Search for the cell housing the specified text and yield its [x, y] center coordinate. 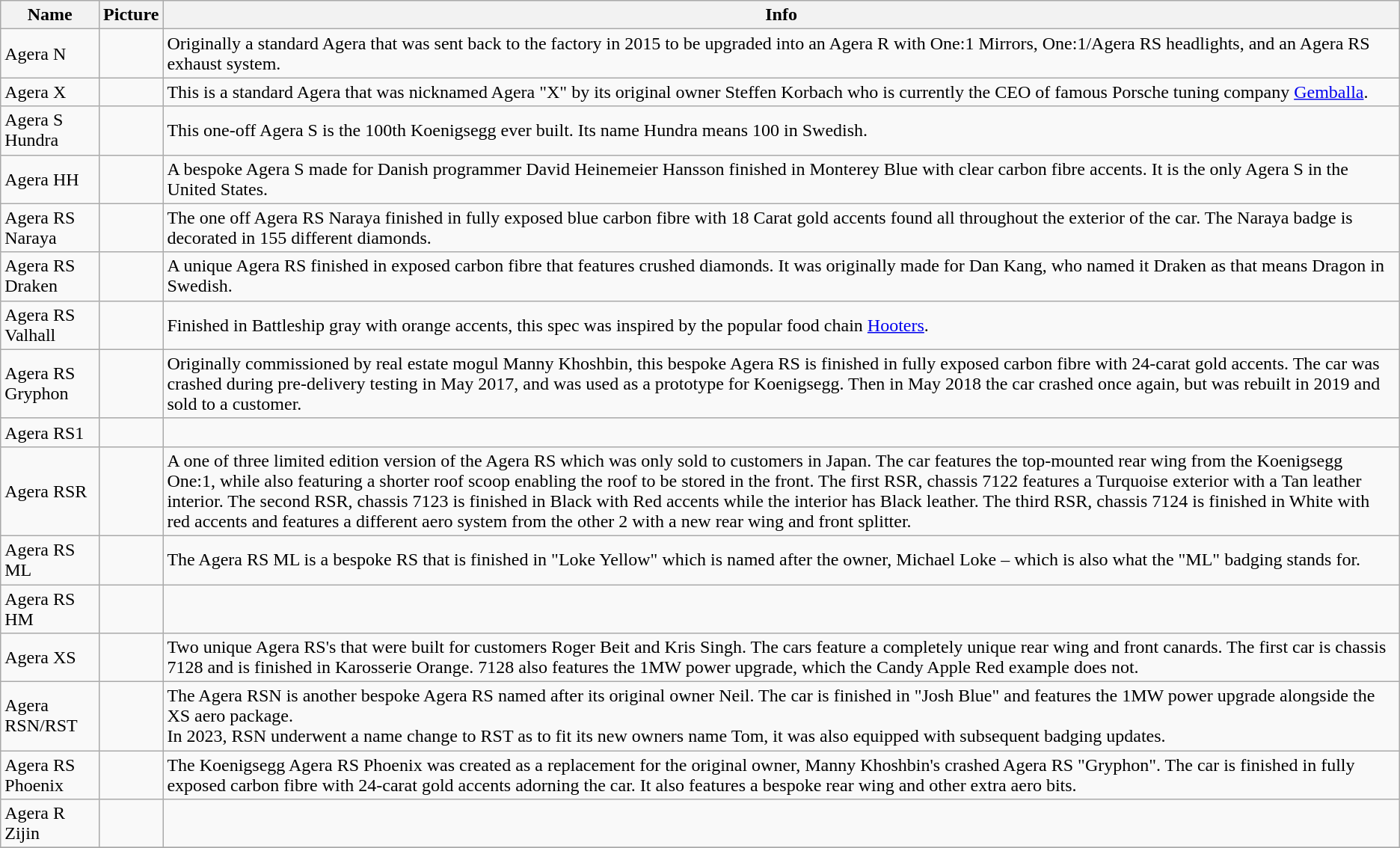
Agera S Hundra [50, 130]
This one-off Agera S is the 100th Koenigsegg ever built. Its name Hundra means 100 in Swedish. [781, 130]
Picture [132, 15]
Agera RS Phoenix [50, 775]
Info [781, 15]
Name [50, 15]
Agera R Zijin [50, 824]
Agera RS1 [50, 432]
Finished in Battleship gray with orange accents, this spec was inspired by the popular food chain Hooters. [781, 325]
Agera XS [50, 658]
Agera RS Draken [50, 277]
Agera RS Gryphon [50, 384]
Agera RS Naraya [50, 227]
Agera HH [50, 179]
Agera RSR [50, 491]
Agera N [50, 54]
Agera X [50, 92]
Agera RSN/RST [50, 716]
Agera RS ML [50, 559]
Agera RS HM [50, 609]
Agera RS Valhall [50, 325]
